Detect which cell encompasses the target text, then output its (x, y) center coordinate. 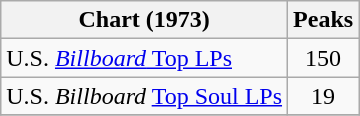
150 (324, 58)
Chart (1973) (144, 20)
Peaks (324, 20)
19 (324, 96)
U.S. Billboard Top Soul LPs (144, 96)
U.S. Billboard Top LPs (144, 58)
